Capture the cell that displays the provided text and extract its [x, y] central coordinate. 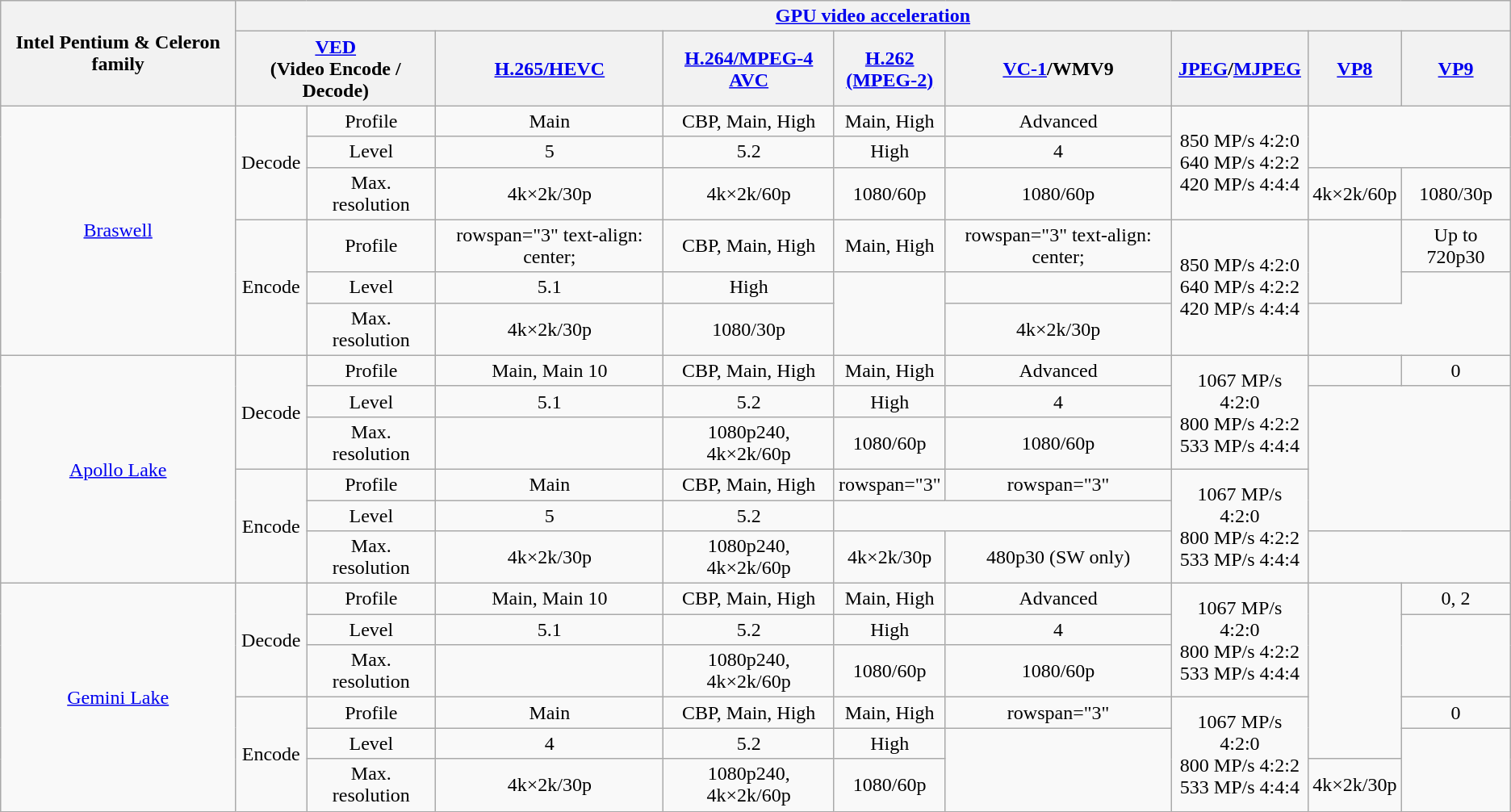
H.265/HEVC [550, 69]
H.264/MPEG-4 AVC [749, 69]
0, 2 [1456, 599]
GPU video acceleration [873, 16]
Intel Pentium & Celeron family [118, 53]
Apollo Lake [118, 469]
Braswell [118, 231]
VED (Video Encode / Decode) [336, 69]
VC-1/WMV9 [1058, 69]
Gemini Lake [118, 697]
Up to 720p30 [1456, 245]
VP8 [1354, 69]
H.262(MPEG-2) [889, 69]
JPEG/MJPEG [1240, 69]
VP9 [1456, 69]
480p30 (SW only) [1058, 557]
